Locate the cell with the specified text and output its [X, Y] center coordinate. 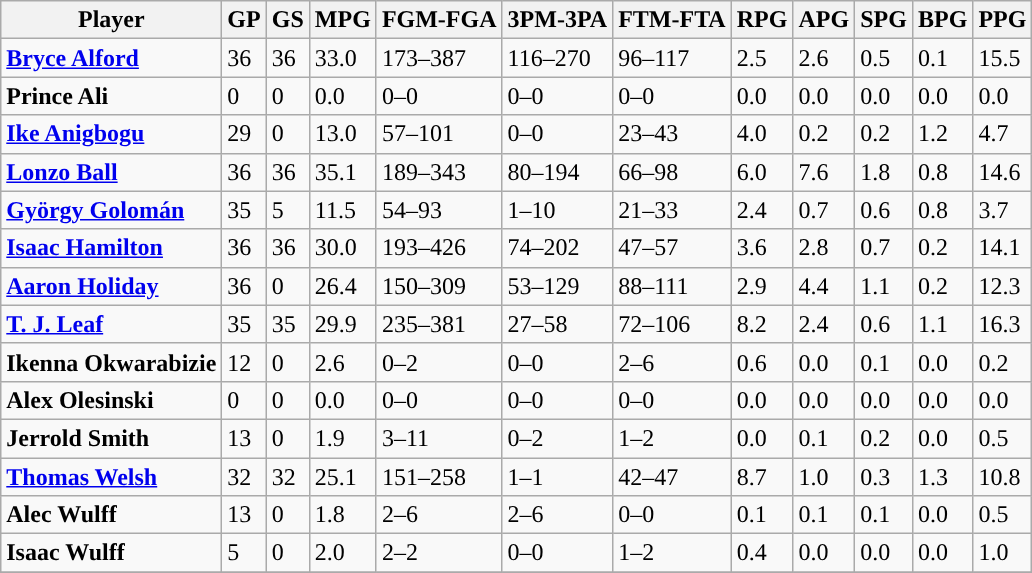
GS [288, 20]
MPG [342, 20]
15.5 [1002, 58]
173–387 [439, 58]
Isaac Wulff [112, 553]
György Golomán [112, 210]
BPG [942, 20]
0.3 [884, 477]
57–101 [439, 134]
3.7 [1002, 210]
96–117 [672, 58]
12.3 [1002, 286]
Bryce Alford [112, 58]
189–343 [439, 172]
14.1 [1002, 248]
2.5 [762, 58]
193–426 [439, 248]
116–270 [558, 58]
150–309 [439, 286]
1.2 [942, 134]
27–58 [558, 324]
10.8 [1002, 477]
Ikenna Okwarabizie [112, 362]
3.6 [762, 248]
SPG [884, 20]
1.3 [942, 477]
FGM-FGA [439, 20]
8.2 [762, 324]
Lonzo Ball [112, 172]
6.0 [762, 172]
16.3 [1002, 324]
FTM-FTA [672, 20]
3–11 [439, 438]
GP [244, 20]
47–57 [672, 248]
14.6 [1002, 172]
PPG [1002, 20]
4.7 [1002, 134]
1.9 [342, 438]
3PM-3PA [558, 20]
1–10 [558, 210]
Player [112, 20]
2.0 [342, 553]
2.9 [762, 286]
0.4 [762, 553]
APG [824, 20]
4.4 [824, 286]
21–33 [672, 210]
80–194 [558, 172]
53–129 [558, 286]
151–258 [439, 477]
33.0 [342, 58]
Aaron Holiday [112, 286]
74–202 [558, 248]
26.4 [342, 286]
235–381 [439, 324]
12 [244, 362]
25.1 [342, 477]
Isaac Hamilton [112, 248]
Alec Wulff [112, 515]
7.6 [824, 172]
1–1 [558, 477]
29.9 [342, 324]
Thomas Welsh [112, 477]
29 [244, 134]
72–106 [672, 324]
66–98 [672, 172]
30.0 [342, 248]
35.1 [342, 172]
2–2 [439, 553]
Alex Olesinski [112, 400]
RPG [762, 20]
Ike Anigbogu [112, 134]
88–111 [672, 286]
23–43 [672, 134]
Jerrold Smith [112, 438]
11.5 [342, 210]
T. J. Leaf [112, 324]
Prince Ali [112, 96]
4.0 [762, 134]
42–47 [672, 477]
8.7 [762, 477]
13.0 [342, 134]
54–93 [439, 210]
2.8 [824, 248]
